Find where the given text appears and provide that cell's center as (x, y) coordinate. 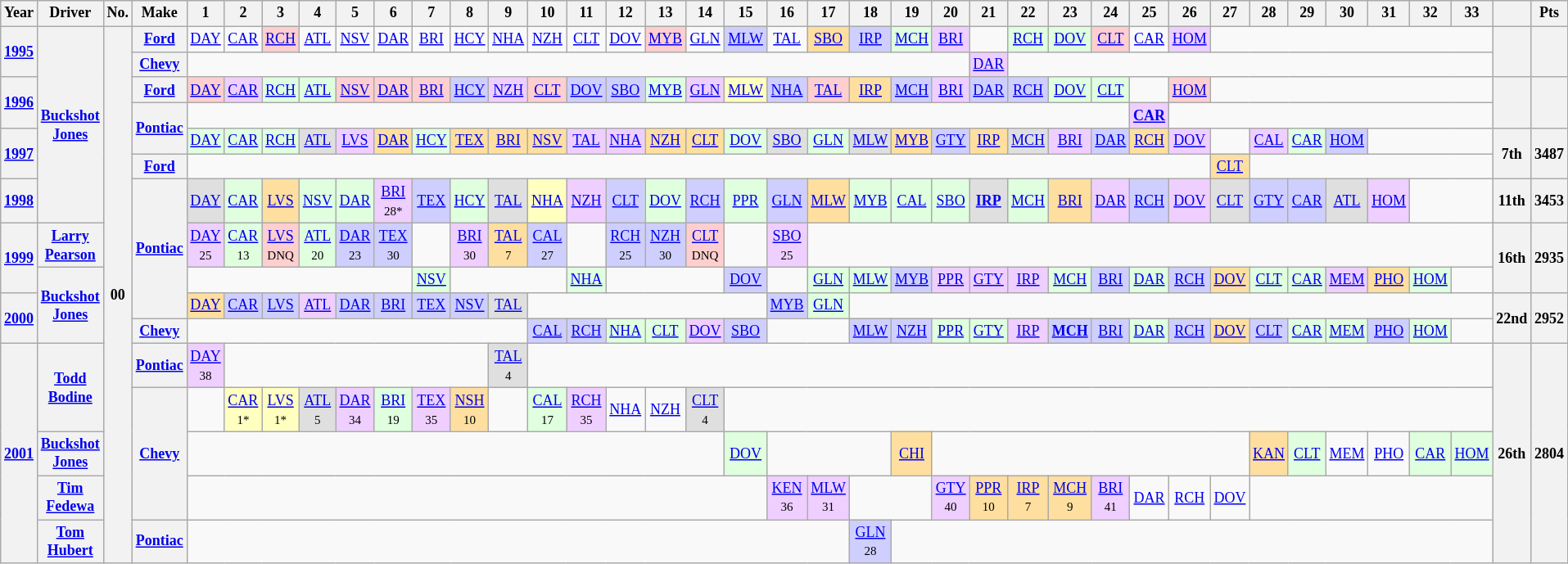
30 (1347, 13)
31 (1389, 13)
21 (989, 13)
MCH9 (1069, 498)
Tom Hubert (70, 541)
18 (870, 13)
PPR10 (989, 498)
22nd (1512, 318)
CLT4 (705, 409)
32 (1430, 13)
Larry Pearson (70, 246)
7th (1512, 154)
22 (1028, 13)
9 (508, 13)
GTY40 (951, 498)
RCH25 (626, 246)
CAR1* (243, 409)
LVS1* (281, 409)
5 (355, 13)
IRP7 (1028, 498)
BRI19 (393, 409)
Make (159, 13)
3453 (1549, 201)
23 (1069, 13)
27 (1230, 13)
Todd Bodine (70, 388)
1 (206, 13)
Tim Fedewa (70, 498)
DAY38 (206, 366)
1995 (20, 52)
11th (1512, 201)
2 (243, 13)
TAL4 (508, 366)
2935 (1549, 259)
2952 (1549, 318)
CAR13 (243, 246)
6 (393, 13)
RCH35 (586, 409)
BRI30 (470, 246)
19 (912, 13)
14 (705, 13)
15 (745, 13)
BRI28* (393, 201)
4 (318, 13)
CAL17 (548, 409)
Year (20, 13)
TAL7 (508, 246)
DAR34 (355, 409)
BRI41 (1110, 498)
8 (470, 13)
TEX30 (393, 246)
1997 (20, 154)
NZH30 (666, 246)
LVSDNQ (281, 246)
20 (951, 13)
24 (1110, 13)
1999 (20, 259)
17 (829, 13)
TEX35 (432, 409)
2001 (20, 453)
Driver (70, 13)
26th (1512, 453)
1996 (20, 102)
CLTDNQ (705, 246)
12 (626, 13)
KEN36 (787, 498)
3487 (1549, 154)
7 (432, 13)
16 (787, 13)
25 (1150, 13)
2000 (20, 318)
26 (1189, 13)
NSH10 (470, 409)
Pts (1549, 13)
28 (1269, 13)
ATL20 (318, 246)
KAN (1269, 453)
00 (118, 295)
ATL5 (318, 409)
16th (1512, 259)
SBO25 (787, 246)
10 (548, 13)
11 (586, 13)
13 (666, 13)
3 (281, 13)
33 (1472, 13)
2804 (1549, 453)
1998 (20, 201)
DAR23 (355, 246)
CAL27 (548, 246)
29 (1307, 13)
CHI (912, 453)
No. (118, 13)
DAY25 (206, 246)
MLW31 (829, 498)
GLN28 (870, 541)
